Extract the [x, y] coordinate from the center of the cell holding the provided text.  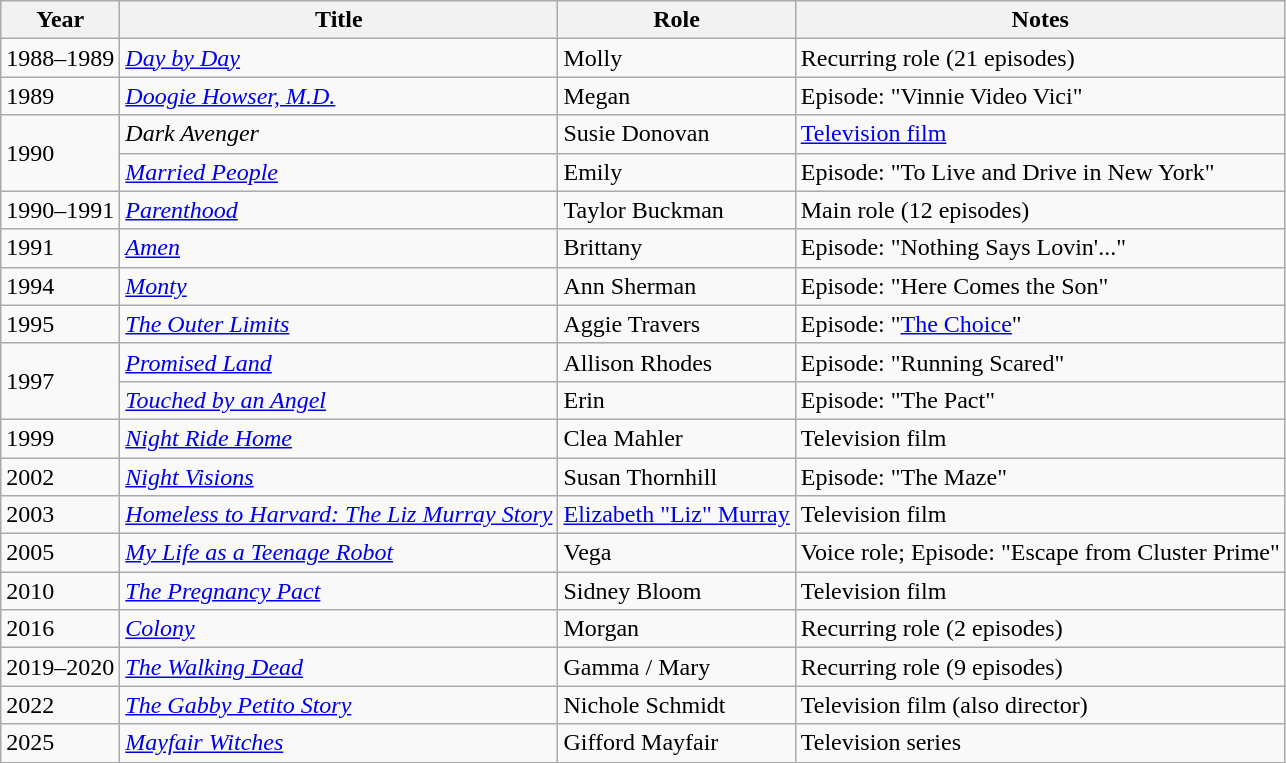
The Pregnancy Pact [339, 591]
Brittany [676, 248]
2003 [60, 515]
Ann Sherman [676, 286]
Episode: "The Choice" [1040, 324]
Doogie Howser, M.D. [339, 96]
Megan [676, 96]
Vega [676, 553]
My Life as a Teenage Robot [339, 553]
Sidney Bloom [676, 591]
1999 [60, 438]
Day by Day [339, 58]
Gifford Mayfair [676, 743]
Emily [676, 172]
Homeless to Harvard: The Liz Murray Story [339, 515]
Notes [1040, 20]
Susie Donovan [676, 134]
Role [676, 20]
Amen [339, 248]
Episode: "Vinnie Video Vici" [1040, 96]
Molly [676, 58]
Recurring role (9 episodes) [1040, 667]
Colony [339, 629]
1994 [60, 286]
1988–1989 [60, 58]
Taylor Buckman [676, 210]
Allison Rhodes [676, 362]
2005 [60, 553]
Married People [339, 172]
Main role (12 episodes) [1040, 210]
Night Ride Home [339, 438]
Promised Land [339, 362]
Recurring role (21 episodes) [1040, 58]
Monty [339, 286]
Dark Avenger [339, 134]
Voice role; Episode: "Escape from Cluster Prime" [1040, 553]
Episode: "The Pact" [1040, 400]
2016 [60, 629]
1997 [60, 381]
The Gabby Petito Story [339, 705]
Night Visions [339, 477]
Title [339, 20]
Episode: "Running Scared" [1040, 362]
Episode: "Here Comes the Son" [1040, 286]
2019–2020 [60, 667]
The Outer Limits [339, 324]
Episode: "To Live and Drive in New York" [1040, 172]
Clea Mahler [676, 438]
Morgan [676, 629]
2025 [60, 743]
1989 [60, 96]
Television film (also director) [1040, 705]
Year [60, 20]
Erin [676, 400]
Mayfair Witches [339, 743]
Gamma / Mary [676, 667]
1991 [60, 248]
2002 [60, 477]
Episode: "Nothing Says Lovin'..." [1040, 248]
Television series [1040, 743]
Elizabeth "Liz" Murray [676, 515]
Parenthood [339, 210]
2010 [60, 591]
Susan Thornhill [676, 477]
Episode: "The Maze" [1040, 477]
1990 [60, 153]
Touched by an Angel [339, 400]
Recurring role (2 episodes) [1040, 629]
1995 [60, 324]
Aggie Travers [676, 324]
1990–1991 [60, 210]
Nichole Schmidt [676, 705]
The Walking Dead [339, 667]
2022 [60, 705]
